Return (x, y) of the center of cell containing provided text 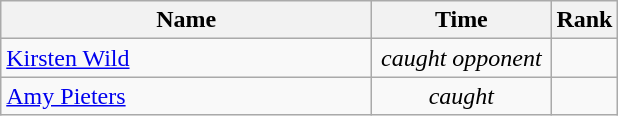
Time (462, 20)
Kirsten Wild (186, 58)
Name (186, 20)
caught (462, 96)
Rank (584, 20)
caught opponent (462, 58)
Amy Pieters (186, 96)
